Search for the cell housing the specified text and yield its [X, Y] center coordinate. 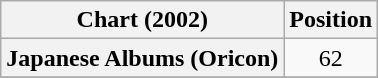
62 [331, 58]
Chart (2002) [142, 20]
Japanese Albums (Oricon) [142, 58]
Position [331, 20]
